Extract the (X, Y) coordinate from the center of the cell holding the provided text.  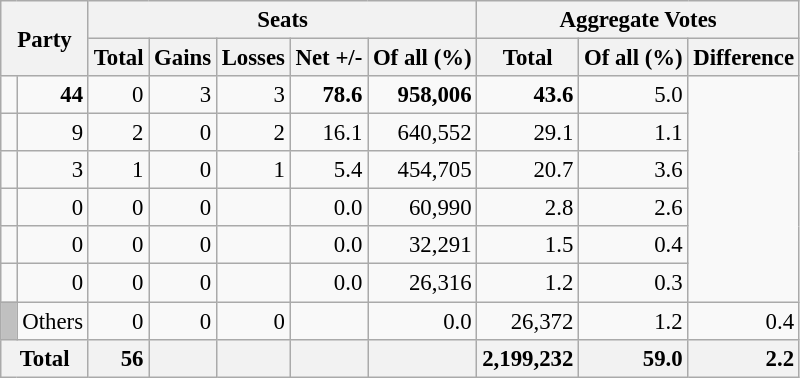
9 (52, 133)
32,291 (422, 245)
Net +/- (328, 58)
20.7 (528, 170)
78.6 (328, 95)
60,990 (422, 208)
Others (52, 321)
56 (118, 358)
26,372 (528, 321)
0.3 (634, 283)
Losses (253, 58)
59.0 (634, 358)
Party (45, 38)
958,006 (422, 95)
2.2 (744, 358)
Difference (744, 58)
5.0 (634, 95)
454,705 (422, 170)
2,199,232 (528, 358)
640,552 (422, 133)
1.5 (528, 245)
1.1 (634, 133)
26,316 (422, 283)
29.1 (528, 133)
16.1 (328, 133)
5.4 (328, 170)
2.8 (528, 208)
Aggregate Votes (638, 20)
Seats (282, 20)
44 (52, 95)
3.6 (634, 170)
43.6 (528, 95)
2.6 (634, 208)
Gains (183, 58)
